Locate the cell with the specified text and output its [X, Y] center coordinate. 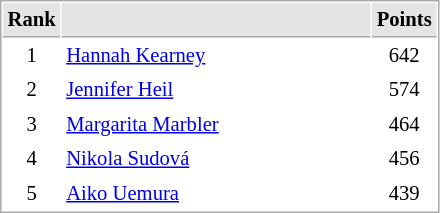
Aiko Uemura [216, 194]
2 [32, 90]
5 [32, 194]
1 [32, 56]
642 [404, 56]
456 [404, 158]
3 [32, 124]
Nikola Sudová [216, 158]
4 [32, 158]
Jennifer Heil [216, 90]
464 [404, 124]
574 [404, 90]
Points [404, 20]
439 [404, 194]
Rank [32, 20]
Hannah Kearney [216, 56]
Margarita Marbler [216, 124]
